Provide the (x, y) coordinate of the cell's center where the given text is located.  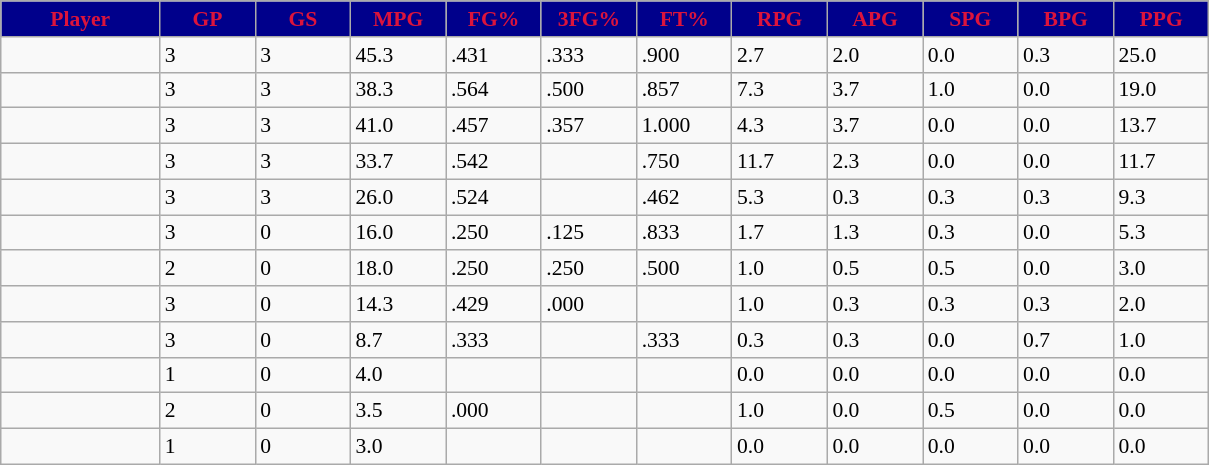
MPG (398, 19)
GS (302, 19)
.357 (588, 126)
APG (874, 19)
FT% (684, 19)
FG% (494, 19)
13.7 (1161, 126)
RPG (780, 19)
.750 (684, 162)
1.000 (684, 126)
BPG (1066, 19)
1.7 (780, 233)
45.3 (398, 55)
14.3 (398, 304)
19.0 (1161, 90)
8.7 (398, 340)
9.3 (1161, 197)
7.3 (780, 90)
.564 (494, 90)
Player (80, 19)
.457 (494, 126)
16.0 (398, 233)
33.7 (398, 162)
41.0 (398, 126)
GP (208, 19)
.429 (494, 304)
4.3 (780, 126)
.462 (684, 197)
4.0 (398, 375)
SPG (970, 19)
3.5 (398, 411)
.524 (494, 197)
.857 (684, 90)
0.7 (1066, 340)
.900 (684, 55)
.833 (684, 233)
2.7 (780, 55)
18.0 (398, 269)
.542 (494, 162)
38.3 (398, 90)
.431 (494, 55)
3FG% (588, 19)
1.3 (874, 233)
26.0 (398, 197)
25.0 (1161, 55)
PPG (1161, 19)
2.3 (874, 162)
.125 (588, 233)
